Output the (X, Y) coordinate of the center of the cell containing the given text.  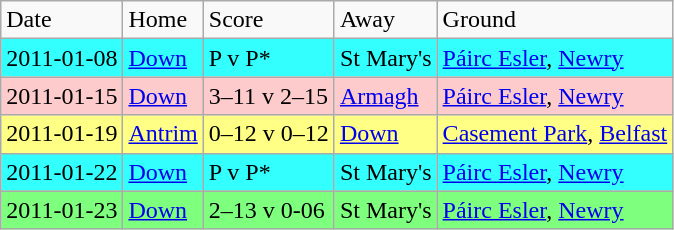
Ground (555, 20)
Armagh (386, 96)
2011-01-22 (62, 172)
2011-01-15 (62, 96)
3–11 v 2–15 (268, 96)
2011-01-23 (62, 210)
Casement Park, Belfast (555, 134)
2011-01-08 (62, 58)
Away (386, 20)
0–12 v 0–12 (268, 134)
2011-01-19 (62, 134)
Home (163, 20)
2–13 v 0-06 (268, 210)
Score (268, 20)
Antrim (163, 134)
Date (62, 20)
